From the cell containing the given text, extract its center point as [x, y] coordinate. 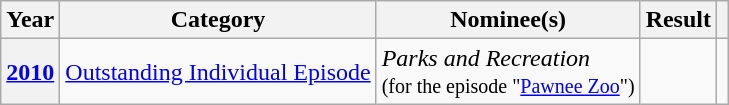
Year [30, 20]
Outstanding Individual Episode [218, 72]
Category [218, 20]
Parks and Recreation(for the episode "Pawnee Zoo") [508, 72]
Nominee(s) [508, 20]
2010 [30, 72]
Result [678, 20]
